Output the [X, Y] coordinate of the center of the cell containing the given text.  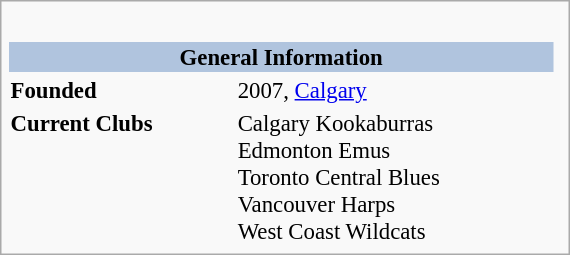
General Information [281, 57]
Current Clubs [121, 177]
2007, Calgary [394, 90]
Founded [121, 90]
Calgary KookaburrasEdmonton EmusToronto Central Blues Vancouver HarpsWest Coast Wildcats [394, 177]
